Detect which cell encompasses the target text, then output its [X, Y] center coordinate. 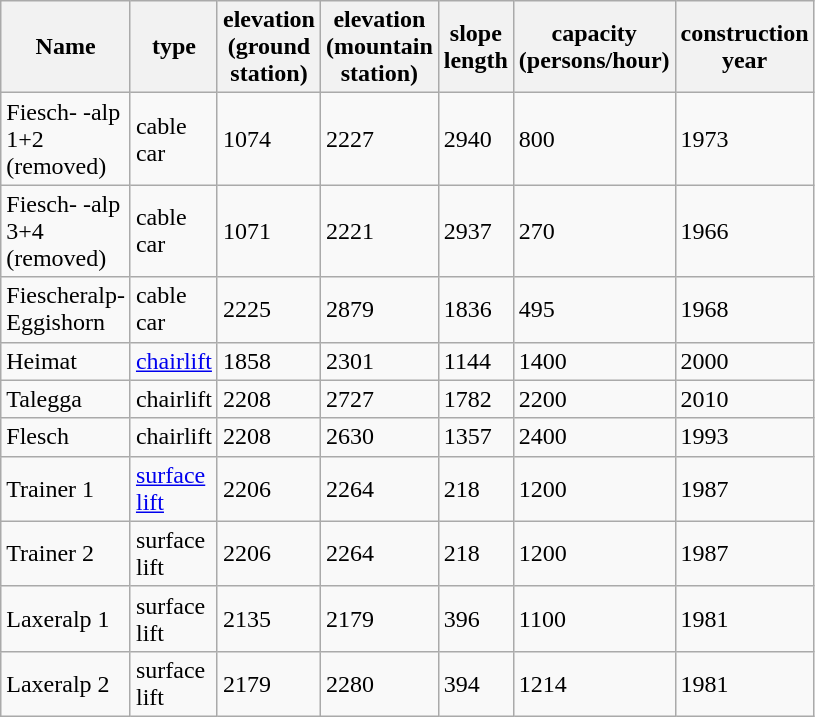
elevation(ground station) [268, 47]
270 [594, 231]
2301 [380, 361]
2221 [380, 231]
2227 [380, 139]
2937 [476, 231]
2727 [380, 399]
Fiescheralp-Eggishorn [66, 310]
394 [476, 684]
396 [476, 618]
800 [594, 139]
2630 [380, 437]
2879 [380, 310]
Fiesch- -alp 1+2 (removed) [66, 139]
2225 [268, 310]
1400 [594, 361]
slope length [476, 47]
type [174, 47]
Name [66, 47]
2940 [476, 139]
Fiesch- -alp 3+4 (removed) [66, 231]
1782 [476, 399]
construction year [744, 47]
Trainer 1 [66, 488]
2135 [268, 618]
1071 [268, 231]
1993 [744, 437]
1973 [744, 139]
1074 [268, 139]
capacity(persons/hour) [594, 47]
elevation(mountain station) [380, 47]
Trainer 2 [66, 554]
1214 [594, 684]
Flesch [66, 437]
2400 [594, 437]
Laxeralp 1 [66, 618]
2280 [380, 684]
Talegga [66, 399]
495 [594, 310]
1968 [744, 310]
1858 [268, 361]
2200 [594, 399]
2010 [744, 399]
1966 [744, 231]
2000 [744, 361]
1144 [476, 361]
Laxeralp 2 [66, 684]
1836 [476, 310]
1100 [594, 618]
1357 [476, 437]
Heimat [66, 361]
